From the cell containing the given text, extract its center point as (X, Y) coordinate. 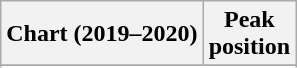
Chart (2019–2020) (102, 34)
Peakposition (249, 34)
